Detect which cell encompasses the target text, then output its [x, y] center coordinate. 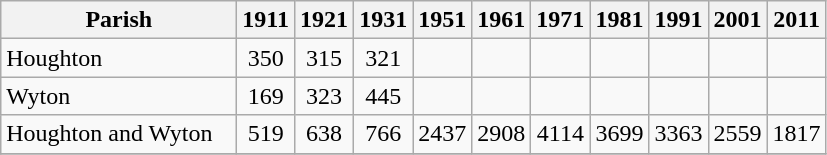
350 [266, 58]
3699 [620, 134]
638 [324, 134]
1991 [678, 20]
3363 [678, 134]
315 [324, 58]
2437 [442, 134]
1981 [620, 20]
2908 [502, 134]
Parish [119, 20]
1951 [442, 20]
445 [384, 96]
1911 [266, 20]
766 [384, 134]
323 [324, 96]
1971 [560, 20]
2001 [738, 20]
Houghton [119, 58]
Houghton and Wyton [119, 134]
169 [266, 96]
Wyton [119, 96]
321 [384, 58]
1921 [324, 20]
2559 [738, 134]
2011 [796, 20]
1931 [384, 20]
4114 [560, 134]
519 [266, 134]
1817 [796, 134]
1961 [502, 20]
